Return the [X, Y] coordinate for the center point of the cell that contains the specified text.  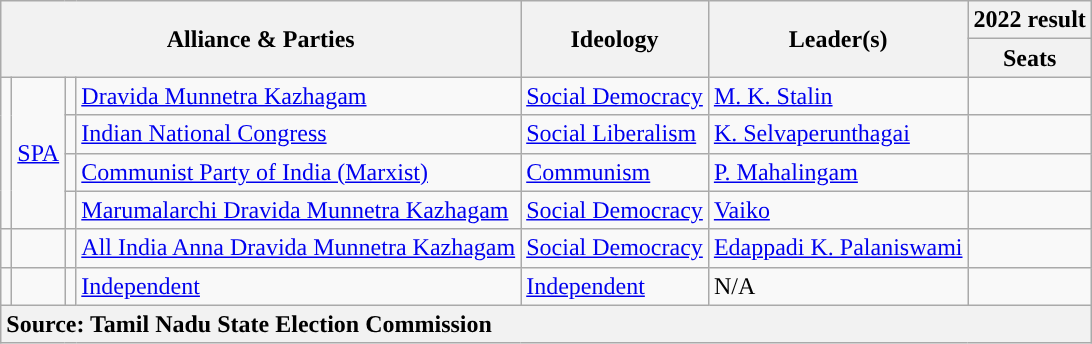
K. Selvaperunthagai [838, 134]
Edappadi K. Palaniswami [838, 248]
All India Anna Dravida Munnetra Kazhagam [298, 248]
N/A [838, 286]
M. K. Stalin [838, 96]
Communist Party of India (Marxist) [298, 172]
Indian National Congress [298, 134]
Alliance & Parties [261, 39]
Vaiko [838, 210]
Leader(s) [838, 39]
Communism [615, 172]
2022 result [1030, 20]
Social Liberalism [615, 134]
Source: Tamil Nadu State Election Commission [546, 324]
Ideology [615, 39]
Dravida Munnetra Kazhagam [298, 96]
SPA [38, 153]
Marumalarchi Dravida Munnetra Kazhagam [298, 210]
Seats [1030, 58]
P. Mahalingam [838, 172]
